Return [X, Y] of the center of cell containing provided text 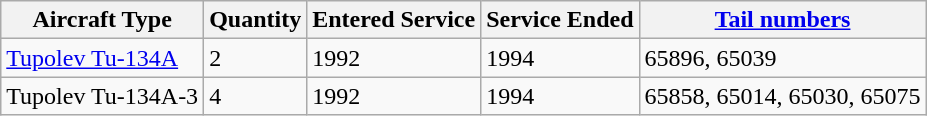
Service Ended [560, 20]
Tail numbers [782, 20]
Aircraft Type [102, 20]
2 [256, 58]
Entered Service [394, 20]
Tupolev Tu-134A [102, 58]
4 [256, 96]
65858, 65014, 65030, 65075 [782, 96]
Tupolev Tu-134A-3 [102, 96]
65896, 65039 [782, 58]
Quantity [256, 20]
